Detect which cell encompasses the target text, then output its (x, y) center coordinate. 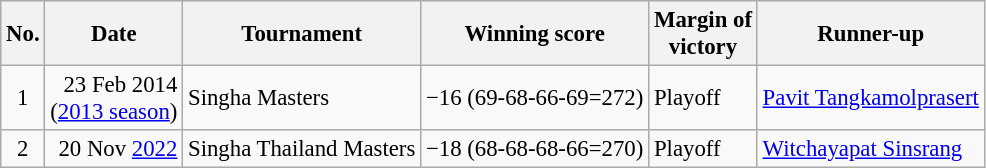
Singha Masters (302, 98)
Winning score (535, 34)
−16 (69-68-66-69=272) (535, 98)
Witchayapat Sinsrang (870, 149)
No. (23, 34)
Margin ofvictory (704, 34)
Runner-up (870, 34)
Singha Thailand Masters (302, 149)
23 Feb 2014(2013 season) (114, 98)
2 (23, 149)
−18 (68-68-68-66=270) (535, 149)
20 Nov 2022 (114, 149)
Tournament (302, 34)
Pavit Tangkamolprasert (870, 98)
Date (114, 34)
1 (23, 98)
